Detect which cell encompasses the target text, then output its (x, y) center coordinate. 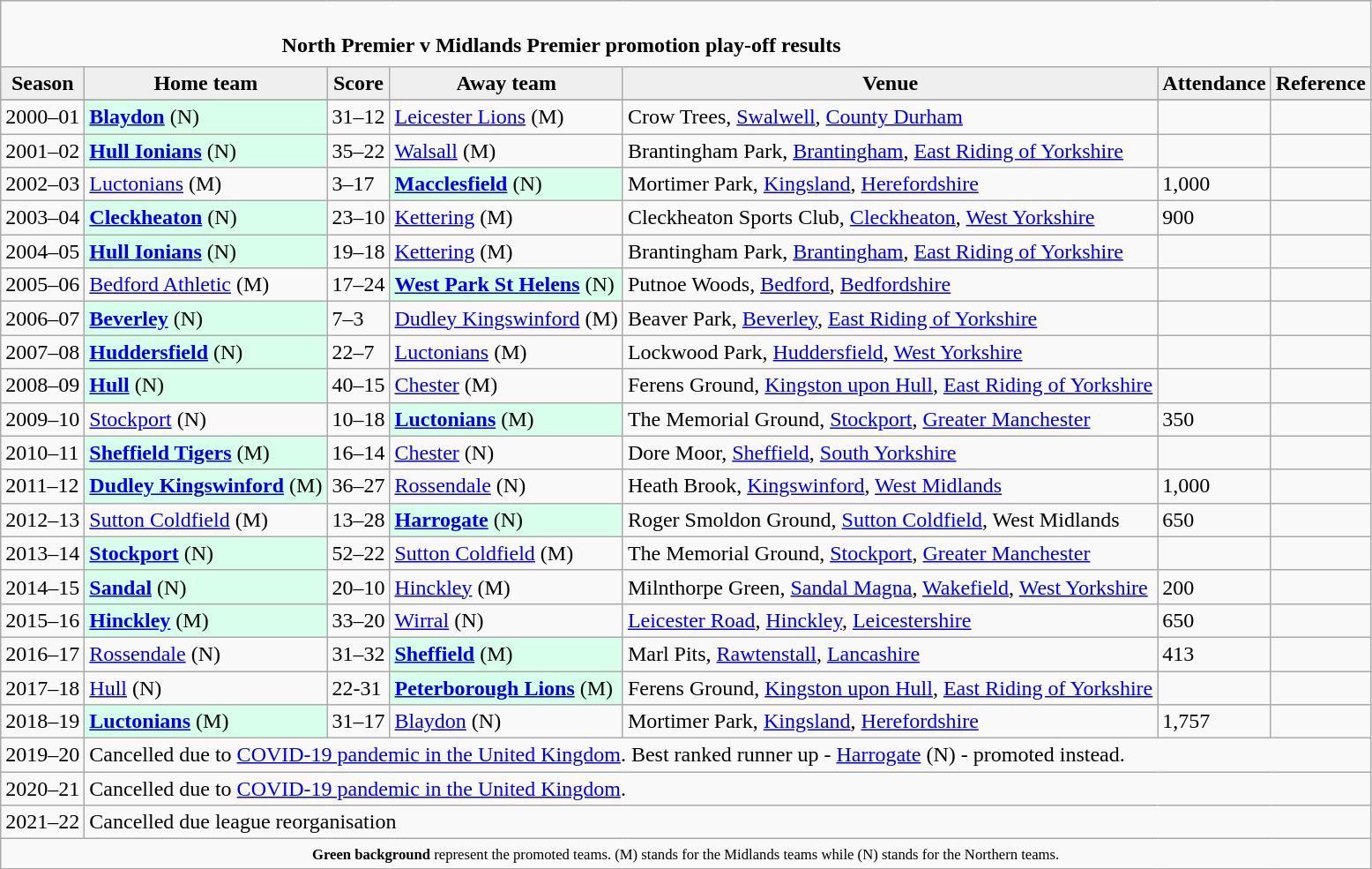
1,757 (1214, 722)
Cancelled due league reorganisation (728, 822)
2010–11 (42, 453)
13–28 (358, 520)
Marl Pits, Rawtenstall, Lancashire (890, 654)
20–10 (358, 587)
Sheffield Tigers (M) (206, 453)
350 (1214, 419)
413 (1214, 654)
Cleckheaton (N) (206, 218)
40–15 (358, 386)
Lockwood Park, Huddersfield, West Yorkshire (890, 352)
Cancelled due to COVID-19 pandemic in the United Kingdom. Best ranked runner up - Harrogate (N) - promoted instead. (728, 755)
22–7 (358, 352)
2018–19 (42, 722)
Walsall (M) (506, 151)
33–20 (358, 620)
2006–07 (42, 318)
West Park St Helens (N) (506, 285)
Wirral (N) (506, 620)
2013–14 (42, 553)
16–14 (358, 453)
Heath Brook, Kingswinford, West Midlands (890, 486)
10–18 (358, 419)
Milnthorpe Green, Sandal Magna, Wakefield, West Yorkshire (890, 587)
2011–12 (42, 486)
Leicester Road, Hinckley, Leicestershire (890, 620)
Putnoe Woods, Bedford, Bedfordshire (890, 285)
2000–01 (42, 116)
2009–10 (42, 419)
Reference (1321, 83)
52–22 (358, 553)
Chester (M) (506, 386)
Beaver Park, Beverley, East Riding of Yorkshire (890, 318)
2003–04 (42, 218)
Away team (506, 83)
200 (1214, 587)
Home team (206, 83)
2002–03 (42, 184)
Harrogate (N) (506, 520)
Venue (890, 83)
2012–13 (42, 520)
7–3 (358, 318)
2007–08 (42, 352)
Beverley (N) (206, 318)
2017–18 (42, 687)
Cancelled due to COVID-19 pandemic in the United Kingdom. (728, 789)
36–27 (358, 486)
Crow Trees, Swalwell, County Durham (890, 116)
Roger Smoldon Ground, Sutton Coldfield, West Midlands (890, 520)
Attendance (1214, 83)
2015–16 (42, 620)
3–17 (358, 184)
2001–02 (42, 151)
35–22 (358, 151)
Sandal (N) (206, 587)
Macclesfield (N) (506, 184)
900 (1214, 218)
2019–20 (42, 755)
Dore Moor, Sheffield, South Yorkshire (890, 453)
31–32 (358, 654)
Bedford Athletic (M) (206, 285)
31–17 (358, 722)
Score (358, 83)
2014–15 (42, 587)
2005–06 (42, 285)
Leicester Lions (M) (506, 116)
19–18 (358, 251)
2008–09 (42, 386)
Cleckheaton Sports Club, Cleckheaton, West Yorkshire (890, 218)
Sheffield (M) (506, 654)
2020–21 (42, 789)
Season (42, 83)
Chester (N) (506, 453)
2021–22 (42, 822)
2016–17 (42, 654)
Huddersfield (N) (206, 352)
31–12 (358, 116)
Peterborough Lions (M) (506, 687)
23–10 (358, 218)
22-31 (358, 687)
2004–05 (42, 251)
17–24 (358, 285)
Green background represent the promoted teams. (M) stands for the Midlands teams while (N) stands for the Northern teams. (686, 854)
